Provide the (X, Y) coordinate of the cell's center where the given text is located.  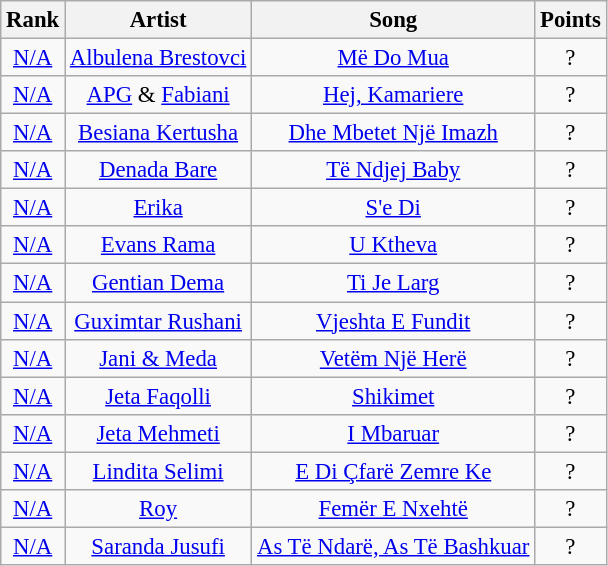
Hej, Kamariere (394, 95)
Ti Je Larg (394, 283)
Vjeshta E Fundit (394, 321)
Femër E Nxehtë (394, 509)
I Mbaruar (394, 433)
Të Ndjej Baby (394, 170)
Jeta Mehmeti (158, 433)
Jani & Meda (158, 358)
Roy (158, 509)
Guximtar Rushani (158, 321)
S'e Di (394, 208)
Më Do Mua (394, 58)
Saranda Jusufi (158, 546)
Rank (33, 20)
Lindita Selimi (158, 471)
Besiana Kertusha (158, 133)
APG & Fabiani (158, 95)
Vetëm Një Herë (394, 358)
Dhe Mbetet Një Imazh (394, 133)
Jeta Faqolli (158, 396)
Shikimet (394, 396)
Gentian Dema (158, 283)
U Ktheva (394, 245)
Evans Rama (158, 245)
Artist (158, 20)
Erika (158, 208)
Denada Bare (158, 170)
E Di Çfarë Zemre Ke (394, 471)
As Të Ndarë, As Të Bashkuar (394, 546)
Song (394, 20)
Albulena Brestovci (158, 58)
Points (570, 20)
